Search for the cell housing the specified text and yield its [X, Y] center coordinate. 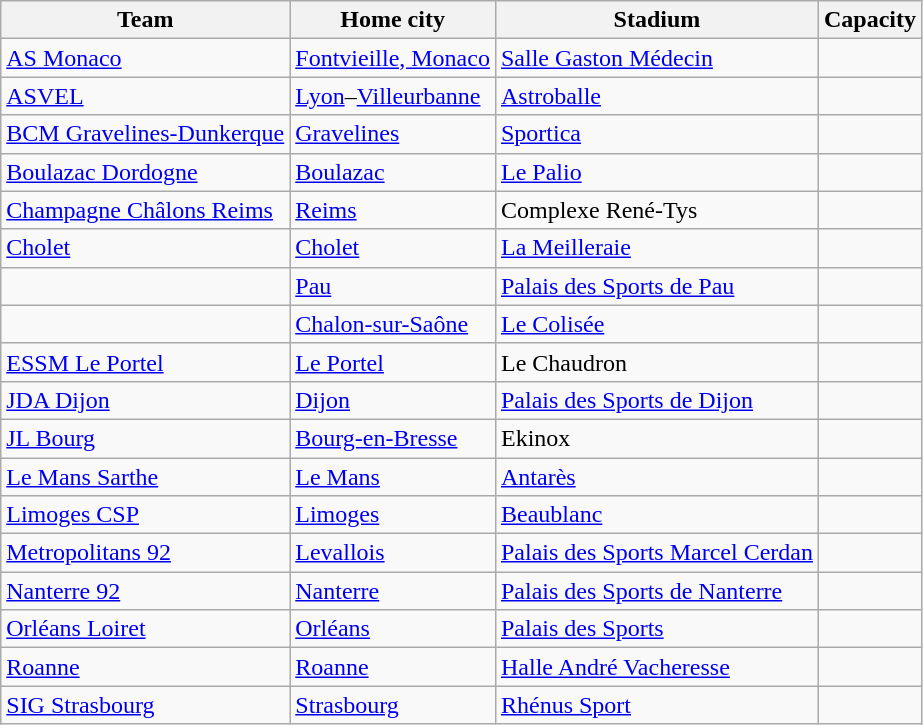
Ekinox [656, 438]
Limoges [393, 515]
Halle André Vacheresse [656, 667]
Nanterre [393, 591]
Palais des Sports [656, 629]
Gravelines [393, 134]
BCM Gravelines-Dunkerque [146, 134]
Palais des Sports de Dijon [656, 400]
Le Mans [393, 477]
JL Bourg [146, 438]
Stadium [656, 20]
Pau [393, 286]
La Meilleraie [656, 248]
Champagne Châlons Reims [146, 210]
Orléans [393, 629]
Le Colisée [656, 324]
Le Chaudron [656, 362]
ESSM Le Portel [146, 362]
Reims [393, 210]
Antarès [656, 477]
Dijon [393, 400]
Le Portel [393, 362]
Fontvieille, Monaco [393, 58]
Beaublanc [656, 515]
Boulazac Dordogne [146, 172]
Palais des Sports de Pau [656, 286]
Rhénus Sport [656, 705]
JDA Dijon [146, 400]
SIG Strasbourg [146, 705]
Team [146, 20]
Metropolitans 92 [146, 553]
Sportica [656, 134]
Strasbourg [393, 705]
Palais des Sports de Nanterre [656, 591]
Palais des Sports Marcel Cerdan [656, 553]
Lyon–Villeurbanne [393, 96]
Limoges CSP [146, 515]
Orléans Loiret [146, 629]
Salle Gaston Médecin [656, 58]
Le Mans Sarthe [146, 477]
AS Monaco [146, 58]
Astroballe [656, 96]
Bourg-en-Bresse [393, 438]
Capacity [870, 20]
ASVEL [146, 96]
Home city [393, 20]
Boulazac [393, 172]
Le Palio [656, 172]
Nanterre 92 [146, 591]
Complexe René-Tys [656, 210]
Levallois [393, 553]
Chalon-sur-Saône [393, 324]
